Identify which cell holds the provided text, then report its [X, Y] central coordinate. 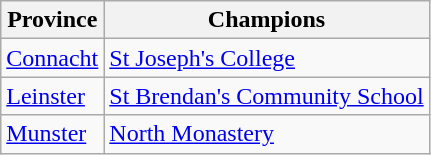
Munster [52, 134]
North Monastery [266, 134]
Province [52, 20]
Champions [266, 20]
Connacht [52, 58]
St Brendan's Community School [266, 96]
Leinster [52, 96]
St Joseph's College [266, 58]
